Output the (x, y) coordinate of the center of the cell containing the given text.  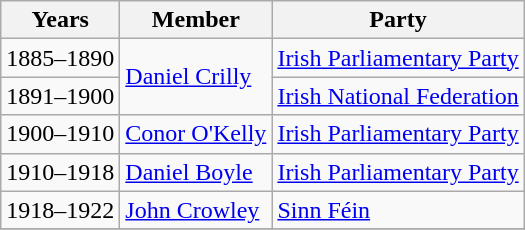
1900–1910 (60, 134)
Years (60, 20)
Party (398, 20)
Sinn Féin (398, 210)
1910–1918 (60, 172)
1885–1890 (60, 58)
Member (196, 20)
Daniel Boyle (196, 172)
John Crowley (196, 210)
Daniel Crilly (196, 77)
Irish National Federation (398, 96)
1918–1922 (60, 210)
Conor O'Kelly (196, 134)
1891–1900 (60, 96)
